Determine the [x, y] coordinate at the center of the cell enclosing the given text.  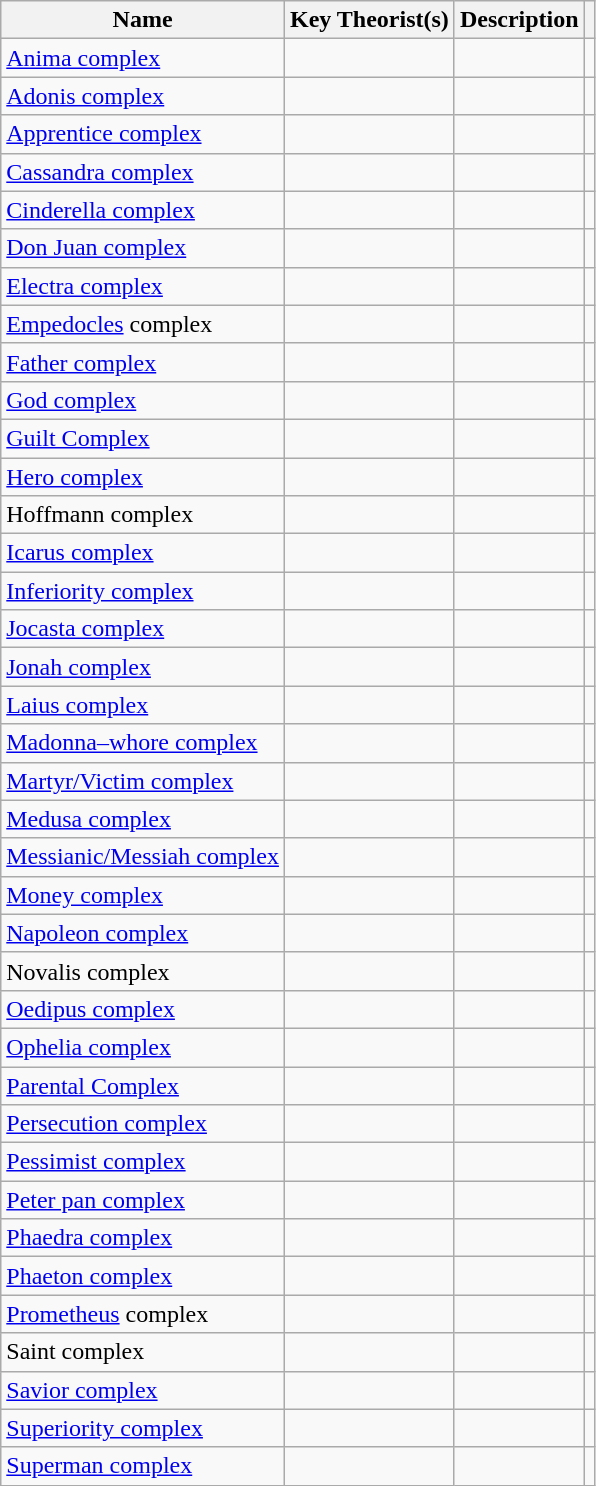
Don Juan complex [143, 248]
Laius complex [143, 705]
Phaeton complex [143, 1276]
Persecution complex [143, 1124]
Jonah complex [143, 667]
Oedipus complex [143, 1009]
Pessimist complex [143, 1162]
Novalis complex [143, 971]
Empedocles complex [143, 324]
Martyr/Victim complex [143, 781]
Cinderella complex [143, 210]
Father complex [143, 362]
Guilt Complex [143, 438]
Icarus complex [143, 553]
Superiority complex [143, 1428]
Money complex [143, 895]
Hero complex [143, 477]
Savior complex [143, 1390]
Ophelia complex [143, 1047]
Adonis complex [143, 96]
Parental Complex [143, 1085]
Jocasta complex [143, 629]
Madonna–whore complex [143, 743]
Electra complex [143, 286]
Saint complex [143, 1352]
Key Theorist(s) [369, 20]
Cassandra complex [143, 172]
God complex [143, 400]
Messianic/Messiah complex [143, 857]
Medusa complex [143, 819]
Description [519, 20]
Name [143, 20]
Napoleon complex [143, 933]
Superman complex [143, 1466]
Peter pan complex [143, 1200]
Hoffmann complex [143, 515]
Anima complex [143, 58]
Inferiority complex [143, 591]
Apprentice complex [143, 134]
Prometheus complex [143, 1314]
Phaedra complex [143, 1238]
